Capture the cell that displays the provided text and extract its (X, Y) central coordinate. 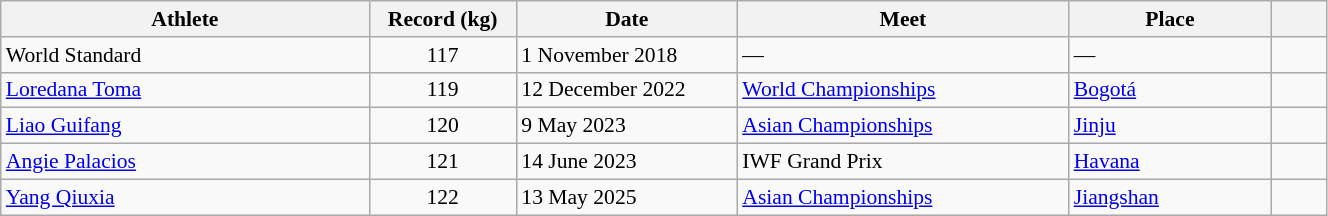
117 (442, 55)
Place (1170, 19)
12 December 2022 (626, 90)
14 June 2023 (626, 162)
Bogotá (1170, 90)
1 November 2018 (626, 55)
Jiangshan (1170, 197)
Jinju (1170, 126)
Yang Qiuxia (185, 197)
World Standard (185, 55)
Havana (1170, 162)
World Championships (902, 90)
Date (626, 19)
9 May 2023 (626, 126)
Athlete (185, 19)
119 (442, 90)
Record (kg) (442, 19)
Liao Guifang (185, 126)
122 (442, 197)
Meet (902, 19)
121 (442, 162)
IWF Grand Prix (902, 162)
120 (442, 126)
Loredana Toma (185, 90)
13 May 2025 (626, 197)
Angie Palacios (185, 162)
